Determine the (X, Y) coordinate at the center of the cell enclosing the given text.  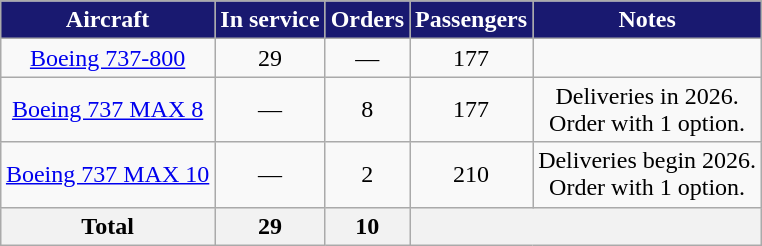
Boeing 737 MAX 8 (107, 110)
Notes (648, 20)
2 (367, 174)
Passengers (472, 20)
In service (270, 20)
Deliveries begin 2026.Order with 1 option. (648, 174)
10 (367, 226)
Aircraft (107, 20)
Deliveries in 2026.Order with 1 option. (648, 110)
Boeing 737-800 (107, 58)
Total (107, 226)
8 (367, 110)
Orders (367, 20)
210 (472, 174)
Boeing 737 MAX 10 (107, 174)
